Identify which cell holds the provided text, then report its (x, y) central coordinate. 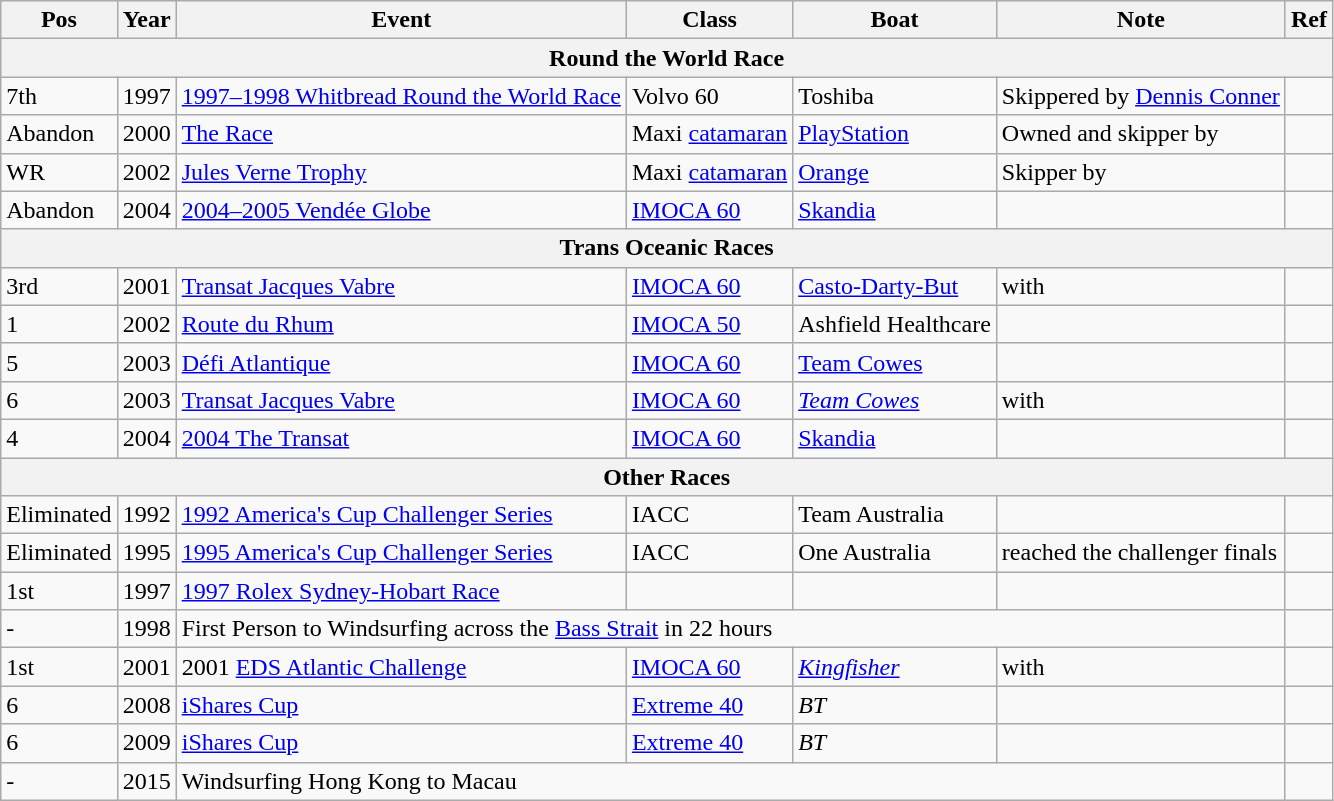
Class (709, 20)
Toshiba (895, 96)
Kingfisher (895, 667)
Jules Verne Trophy (401, 172)
Owned and skipper by (1140, 134)
1995 (146, 553)
One Australia (895, 553)
3rd (59, 286)
1998 (146, 629)
Skippered by Dennis Conner (1140, 96)
1997–1998 Whitbread Round the World Race (401, 96)
Pos (59, 20)
2004–2005 Vendée Globe (401, 210)
2001 EDS Atlantic Challenge (401, 667)
1992 (146, 515)
WR (59, 172)
PlayStation (895, 134)
Round the World Race (667, 58)
Route du Rhum (401, 324)
Team Australia (895, 515)
Windsurfing Hong Kong to Macau (730, 781)
2000 (146, 134)
Ref (1308, 20)
1 (59, 324)
Year (146, 20)
7th (59, 96)
2009 (146, 743)
Event (401, 20)
Trans Oceanic Races (667, 248)
Défi Atlantique (401, 362)
Skipper by (1140, 172)
IMOCA 50 (709, 324)
4 (59, 438)
Boat (895, 20)
reached the challenger finals (1140, 553)
2004 The Transat (401, 438)
Orange (895, 172)
Ashfield Healthcare (895, 324)
Volvo 60 (709, 96)
1995 America's Cup Challenger Series (401, 553)
The Race (401, 134)
Note (1140, 20)
2008 (146, 705)
First Person to Windsurfing across the Bass Strait in 22 hours (730, 629)
5 (59, 362)
1992 America's Cup Challenger Series (401, 515)
2015 (146, 781)
Casto-Darty-But (895, 286)
Other Races (667, 477)
1997 Rolex Sydney-Hobart Race (401, 591)
